Detect which cell encompasses the target text, then output its (x, y) center coordinate. 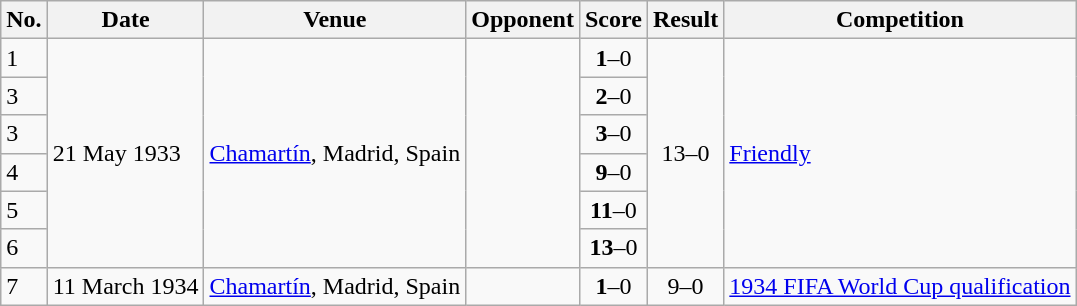
Opponent (523, 20)
11–0 (613, 210)
No. (24, 20)
3–0 (613, 134)
Result (685, 20)
1934 FIFA World Cup qualification (900, 286)
Score (613, 20)
Venue (335, 20)
5 (24, 210)
Competition (900, 20)
Friendly (900, 153)
2–0 (613, 96)
21 May 1933 (126, 153)
11 March 1934 (126, 286)
Date (126, 20)
7 (24, 286)
6 (24, 248)
1 (24, 58)
4 (24, 172)
